Output the (X, Y) coordinate of the center of the cell containing the given text.  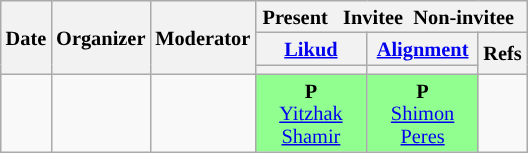
PShimon Peres (423, 112)
PYitzhak Shamir (311, 112)
Organizer (100, 37)
Alignment (423, 48)
Likud (311, 48)
Date (26, 37)
Refs (502, 53)
Moderator (202, 37)
Present Invitee Non-invitee (390, 16)
